Locate the cell with the specified text and output its (x, y) center coordinate. 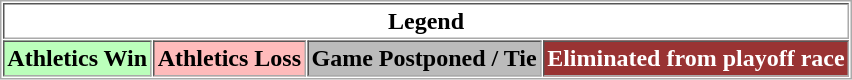
Legend (426, 21)
Eliminated from playoff race (696, 58)
Athletics Win (78, 58)
Game Postponed / Tie (424, 58)
Athletics Loss (229, 58)
